Search for the cell housing the specified text and yield its (x, y) center coordinate. 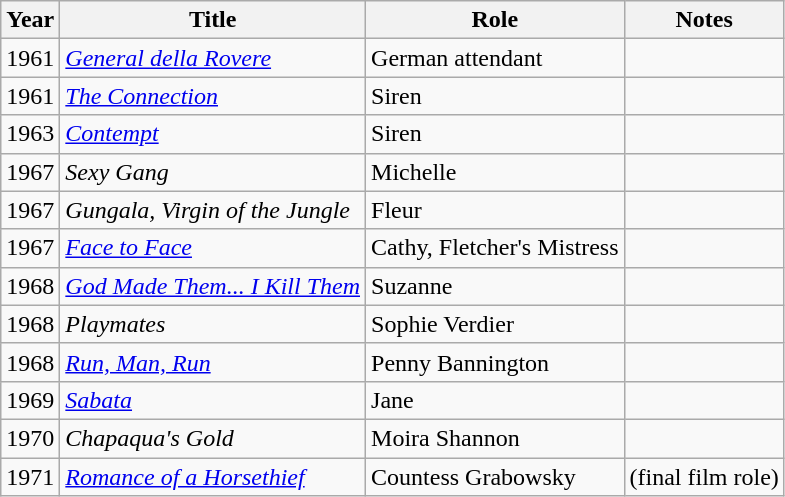
General della Rovere (213, 58)
1963 (30, 134)
The Connection (213, 96)
Role (495, 20)
Jane (495, 400)
Cathy, Fletcher's Mistress (495, 248)
Contempt (213, 134)
Penny Bannington (495, 362)
1970 (30, 438)
Fleur (495, 210)
God Made Them... I Kill Them (213, 286)
Year (30, 20)
(final film role) (704, 477)
Playmates (213, 324)
Sexy Gang (213, 172)
Countess Grabowsky (495, 477)
Michelle (495, 172)
Notes (704, 20)
Title (213, 20)
Moira Shannon (495, 438)
Sophie Verdier (495, 324)
Face to Face (213, 248)
German attendant (495, 58)
Chapaqua's Gold (213, 438)
1971 (30, 477)
Run, Man, Run (213, 362)
Romance of a Horsethief (213, 477)
Gungala, Virgin of the Jungle (213, 210)
Sabata (213, 400)
Suzanne (495, 286)
1969 (30, 400)
